For the text-containing cell, return its midpoint in [X, Y] coordinate format. 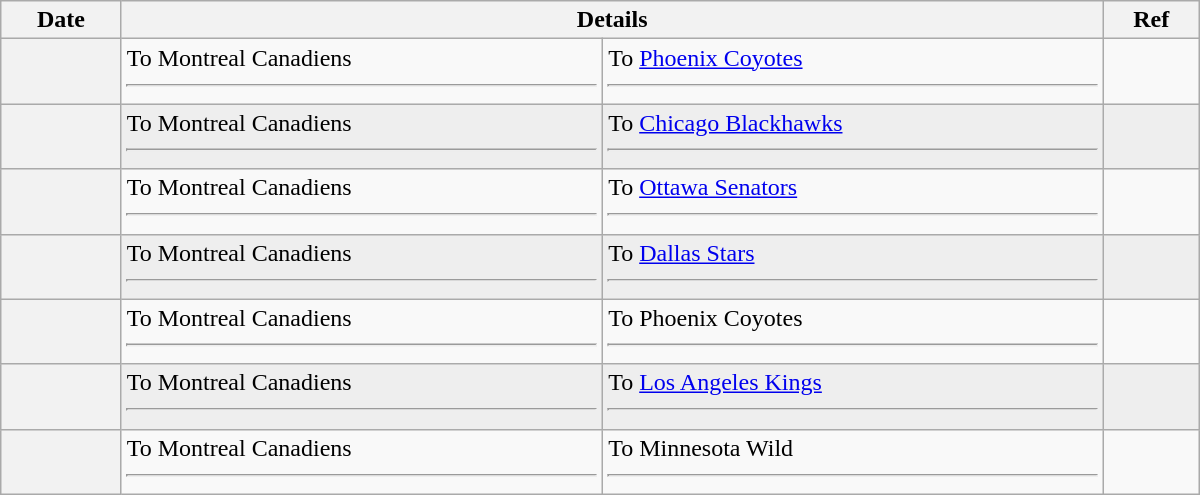
To Los Angeles Kings [854, 396]
Details [612, 20]
To Dallas Stars [854, 266]
To Ottawa Senators [854, 202]
Date [61, 20]
Ref [1151, 20]
To Minnesota Wild [854, 462]
To Chicago Blackhawks [854, 136]
